Capture the cell that displays the provided text and extract its [x, y] central coordinate. 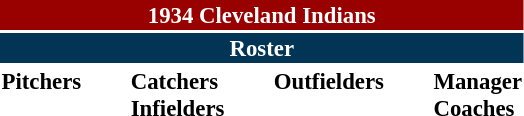
1934 Cleveland Indians [262, 15]
Roster [262, 48]
